Return (x, y) of the center of cell containing provided text 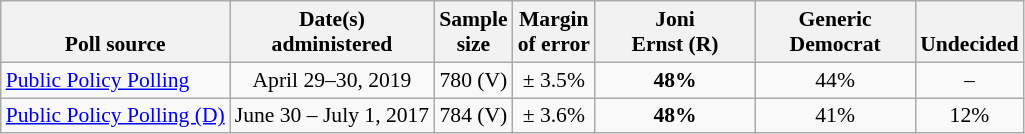
JoniErnst (R) (675, 32)
April 29–30, 2019 (332, 80)
GenericDemocrat (835, 32)
41% (835, 116)
784 (V) (473, 116)
Public Policy Polling (116, 80)
Undecided (969, 32)
June 30 – July 1, 2017 (332, 116)
– (969, 80)
Samplesize (473, 32)
Public Policy Polling (D) (116, 116)
12% (969, 116)
± 3.6% (554, 116)
44% (835, 80)
Date(s)administered (332, 32)
± 3.5% (554, 80)
Poll source (116, 32)
780 (V) (473, 80)
Marginof error (554, 32)
